Return the (X, Y) coordinate for the center point of the cell that contains the specified text.  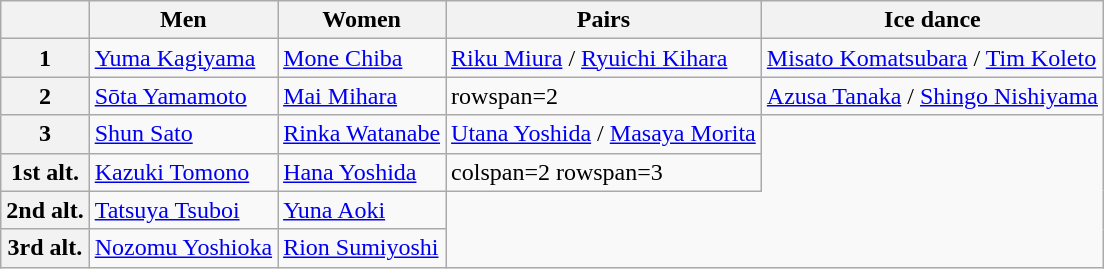
Kazuki Tomono (183, 172)
1st alt. (45, 172)
Rinka Watanabe (362, 134)
Rion Sumiyoshi (362, 248)
Pairs (604, 20)
3 (45, 134)
Hana Yoshida (362, 172)
Yuna Aoki (362, 210)
Yuma Kagiyama (183, 58)
Men (183, 20)
1 (45, 58)
Sōta Yamamoto (183, 96)
Ice dance (932, 20)
Mai Mihara (362, 96)
2 (45, 96)
Women (362, 20)
Utana Yoshida / Masaya Morita (604, 134)
2nd alt. (45, 210)
3rd alt. (45, 248)
colspan=2 rowspan=3 (604, 172)
rowspan=2 (604, 96)
Nozomu Yoshioka (183, 248)
Azusa Tanaka / Shingo Nishiyama (932, 96)
Shun Sato (183, 134)
Misato Komatsubara / Tim Koleto (932, 58)
Mone Chiba (362, 58)
Riku Miura / Ryuichi Kihara (604, 58)
Tatsuya Tsuboi (183, 210)
